For the text-containing cell, return its midpoint in (x, y) coordinate format. 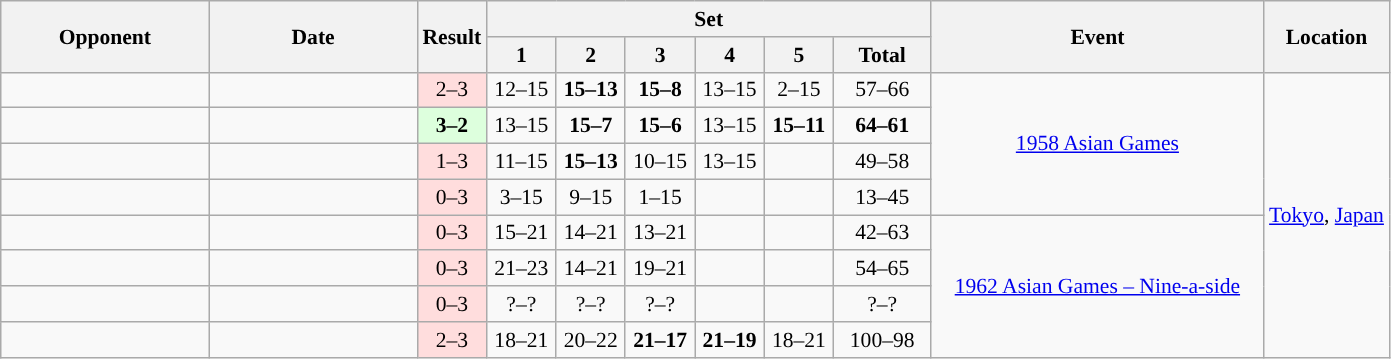
64–61 (882, 126)
2 (590, 55)
15–7 (590, 126)
Date (313, 36)
54–65 (882, 269)
15–6 (660, 126)
9–15 (590, 197)
10–15 (660, 162)
42–63 (882, 233)
5 (798, 55)
3–15 (522, 197)
20–22 (590, 340)
21–19 (730, 340)
4 (730, 55)
100–98 (882, 340)
2–15 (798, 90)
Tokyo, Japan (1326, 214)
57–66 (882, 90)
3 (660, 55)
12–15 (522, 90)
Result (452, 36)
1–15 (660, 197)
Location (1326, 36)
13–21 (660, 233)
Set (709, 19)
Total (882, 55)
15–21 (522, 233)
15–8 (660, 90)
1962 Asian Games – Nine-a-side (1098, 286)
Event (1098, 36)
1 (522, 55)
1958 Asian Games (1098, 143)
Opponent (105, 36)
19–21 (660, 269)
21–17 (660, 340)
13–45 (882, 197)
49–58 (882, 162)
1–3 (452, 162)
21–23 (522, 269)
11–15 (522, 162)
3–2 (452, 126)
15–11 (798, 126)
